Locate the cell with the specified text and output its (X, Y) center coordinate. 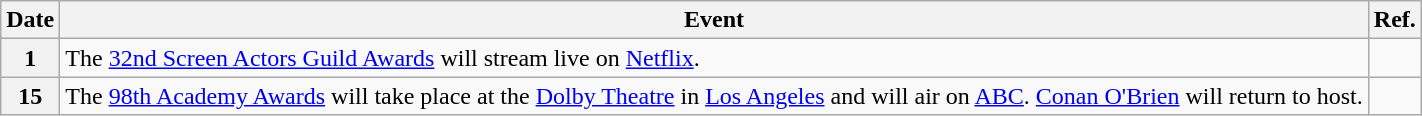
The 32nd Screen Actors Guild Awards will stream live on Netflix. (714, 58)
15 (30, 96)
Ref. (1394, 20)
1 (30, 58)
Date (30, 20)
Event (714, 20)
The 98th Academy Awards will take place at the Dolby Theatre in Los Angeles and will air on ABC. Conan O'Brien will return to host. (714, 96)
